Pinpoint the cell where the given text exists, returning its (x, y) midpoint coordinate. 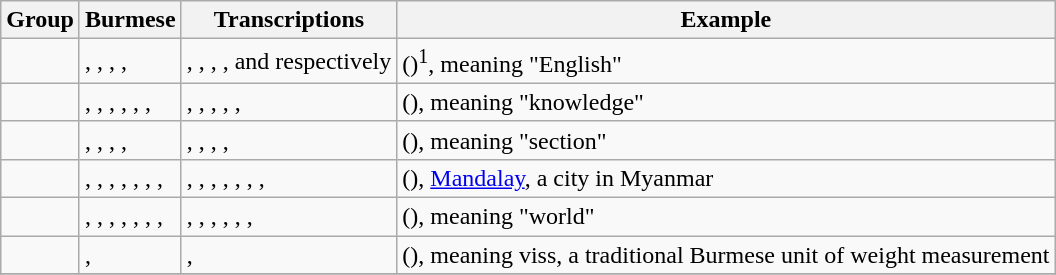
Example (726, 20)
(), meaning "world" (726, 217)
Group (40, 20)
Burmese (130, 20)
(), meaning "knowledge" (726, 102)
(), meaning viss, a traditional Burmese unit of weight measurement (726, 255)
(), Mandalay, a city in Myanmar (726, 178)
Transcriptions (289, 20)
, , , , and respectively (289, 62)
(), meaning "section" (726, 140)
(‌)1, meaning "English" (726, 62)
, , , , , (289, 102)
